Locate the cell with the specified text and output its [x, y] center coordinate. 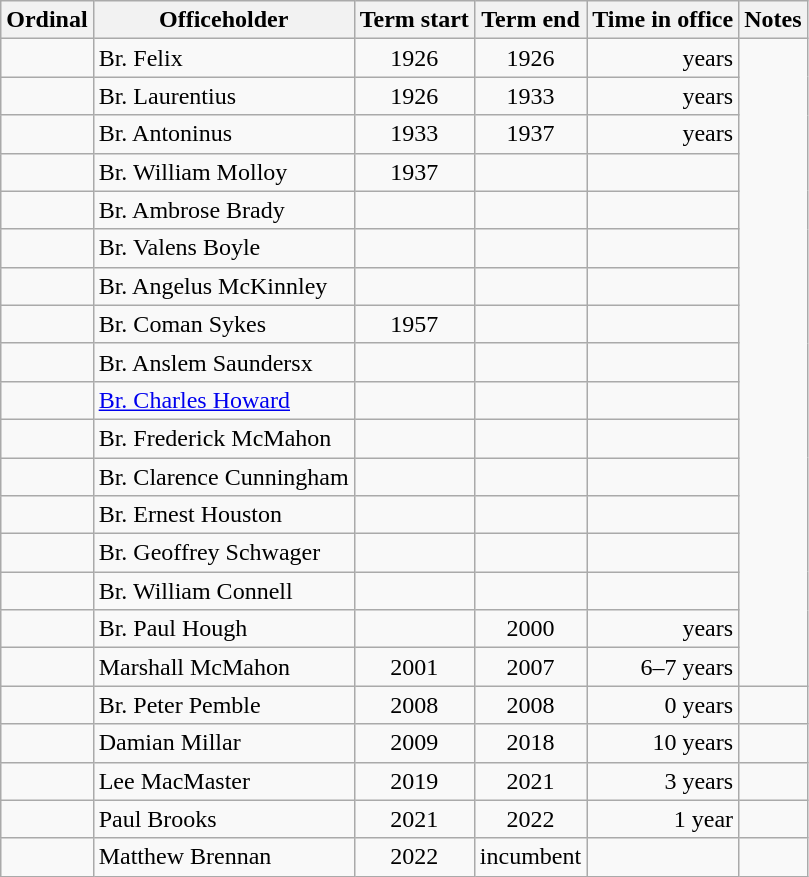
Br. Coman Sykes [224, 324]
Damian Millar [224, 743]
Br. William Connell [224, 591]
Officeholder [224, 20]
Term end [530, 20]
2019 [414, 781]
1 year [663, 819]
2001 [414, 667]
10 years [663, 743]
Br. Ernest Houston [224, 515]
Br. Peter Pemble [224, 705]
Br. Ambrose Brady [224, 210]
0 years [663, 705]
2007 [530, 667]
Notes [773, 20]
Br. Antoninus [224, 134]
2009 [414, 743]
6–7 years [663, 667]
Br. Angelus McKinnley [224, 286]
Matthew Brennan [224, 857]
Br. William Molloy [224, 172]
2018 [530, 743]
Br. Charles Howard [224, 400]
Time in office [663, 20]
3 years [663, 781]
Br. Frederick McMahon [224, 438]
Br. Clarence Cunningham [224, 477]
Br. Felix [224, 58]
Br. Anslem Saundersx [224, 362]
2000 [530, 629]
Marshall McMahon [224, 667]
incumbent [530, 857]
Paul Brooks [224, 819]
1957 [414, 324]
Lee MacMaster [224, 781]
Br. Valens Boyle [224, 248]
Br. Geoffrey Schwager [224, 553]
Ordinal [47, 20]
Br. Laurentius [224, 96]
Br. Paul Hough [224, 629]
Term start [414, 20]
